Provide the (x, y) coordinate of the cell's center where the given text is located.  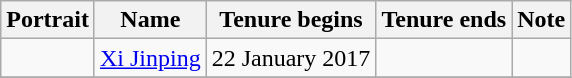
Note (542, 20)
Xi Jinping (150, 58)
22 January 2017 (291, 58)
Tenure begins (291, 20)
Tenure ends (444, 20)
Portrait (48, 20)
Name (150, 20)
